Provide the [x, y] coordinate of the cell's center where the given text is located.  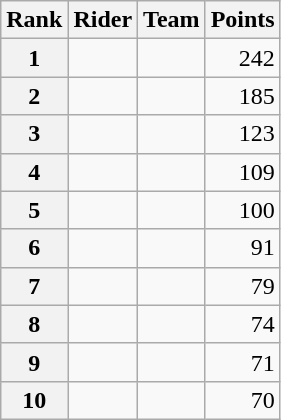
Rank [34, 20]
123 [242, 134]
2 [34, 96]
100 [242, 210]
242 [242, 58]
1 [34, 58]
3 [34, 134]
71 [242, 362]
91 [242, 248]
185 [242, 96]
70 [242, 400]
Team [172, 20]
9 [34, 362]
5 [34, 210]
74 [242, 324]
7 [34, 286]
6 [34, 248]
79 [242, 286]
10 [34, 400]
109 [242, 172]
4 [34, 172]
Points [242, 20]
Rider [103, 20]
8 [34, 324]
